Determine the [X, Y] coordinate at the center of the cell enclosing the given text.  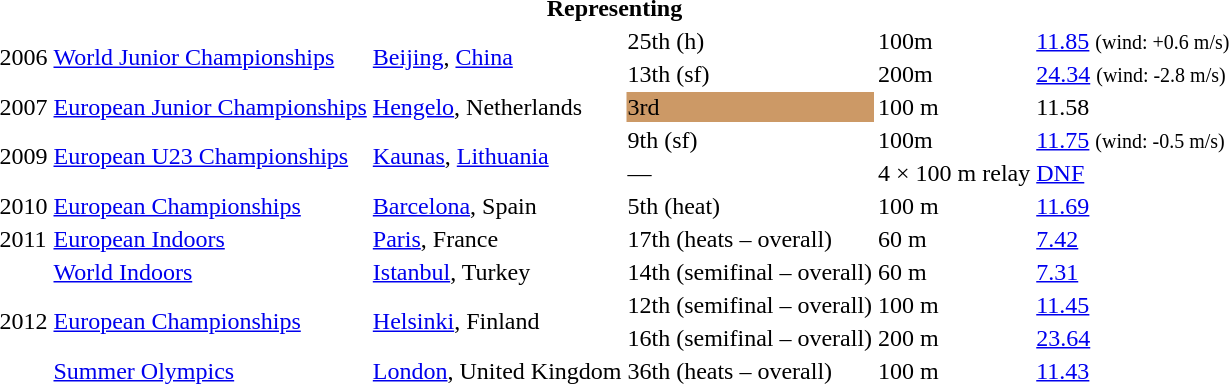
European U23 Championships [210, 156]
3rd [750, 107]
Istanbul, Turkey [497, 272]
Paris, France [497, 239]
5th (heat) [750, 206]
17th (heats – overall) [750, 239]
25th (h) [750, 41]
16th (semifinal – overall) [750, 338]
World Junior Championships [210, 58]
Barcelona, Spain [497, 206]
— [750, 173]
200 m [954, 338]
European Junior Championships [210, 107]
Kaunas, Lithuania [497, 156]
9th (sf) [750, 140]
European Indoors [210, 239]
World Indoors [210, 272]
12th (semifinal – overall) [750, 305]
14th (semifinal – overall) [750, 272]
Hengelo, Netherlands [497, 107]
13th (sf) [750, 74]
Helsinki, Finland [497, 322]
Beijing, China [497, 58]
4 × 100 m relay [954, 173]
200m [954, 74]
